Return (x, y) of the center of cell containing provided text 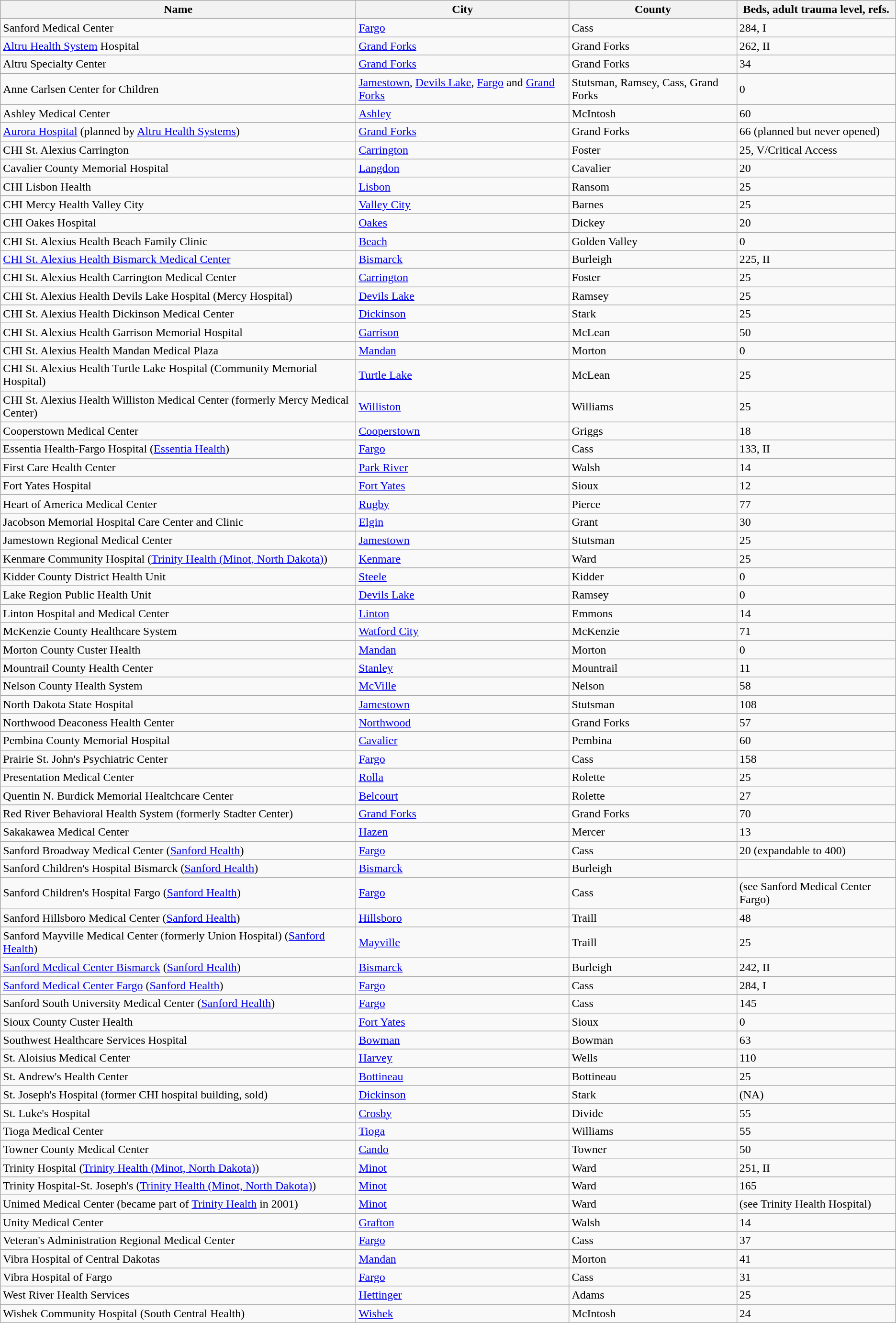
McKenzie (653, 632)
Sanford Medical Center Bismarck (Sanford Health) (178, 967)
Morton County Custer Health (178, 650)
Veteran's Administration Regional Medical Center (178, 1241)
Grafton (462, 1222)
110 (816, 1058)
Unity Medical Center (178, 1222)
First Care Health Center (178, 467)
Mountrail County Health Center (178, 668)
25, V/Critical Access (816, 150)
CHI St. Alexius Health Devils Lake Hospital (Mercy Hospital) (178, 296)
Vibra Hospital of Central Dakotas (178, 1259)
225, II (816, 260)
242, II (816, 967)
27 (816, 795)
Stanley (462, 668)
Rugby (462, 504)
133, II (816, 449)
CHI Oakes Hospital (178, 223)
Ashley Medical Center (178, 113)
108 (816, 704)
McKenzie County Healthcare System (178, 632)
Mountrail (653, 668)
CHI St. Alexius Health Bismarck Medical Center (178, 260)
Tioga (462, 1131)
34 (816, 64)
Name (178, 10)
St. Luke's Hospital (178, 1113)
CHI St. Alexius Health Mandan Medical Plaza (178, 351)
Garrison (462, 332)
Trinity Hospital-St. Joseph's (Trinity Health (Minot, North Dakota)) (178, 1186)
Mayville (462, 942)
City (462, 10)
Nelson County Health System (178, 686)
Mercer (653, 832)
18 (816, 431)
Barnes (653, 204)
(see Trinity Health Hospital) (816, 1204)
McVille (462, 686)
Hazen (462, 832)
Sanford Medical Center Fargo (Sanford Health) (178, 985)
Valley City (462, 204)
165 (816, 1186)
Cavalier County Memorial Hospital (178, 168)
Sanford Mayville Medical Center (formerly Union Hospital) (Sanford Health) (178, 942)
Hettinger (462, 1295)
Kidder (653, 577)
Belcourt (462, 795)
Watford City (462, 632)
262, II (816, 46)
Sanford Hillsboro Medical Center (Sanford Health) (178, 918)
Cooperstown Medical Center (178, 431)
251, II (816, 1168)
North Dakota State Hospital (178, 704)
Towner (653, 1149)
37 (816, 1241)
Northwood (462, 723)
Cando (462, 1149)
CHI Lisbon Health (178, 186)
CHI St. Alexius Health Williston Medical Center (formerly Mercy Medical Center) (178, 406)
CHI St. Alexius Health Beach Family Clinic (178, 241)
Grant (653, 522)
West River Health Services (178, 1295)
Golden Valley (653, 241)
Elgin (462, 522)
Langdon (462, 168)
Wishek (462, 1313)
12 (816, 486)
CHI Mercy Health Valley City (178, 204)
58 (816, 686)
Sakakawea Medical Center (178, 832)
CHI St. Alexius Health Garrison Memorial Hospital (178, 332)
CHI St. Alexius Health Dickinson Medical Center (178, 314)
Beds, adult trauma level, refs. (816, 10)
Aurora Hospital (planned by Altru Health Systems) (178, 132)
Emmons (653, 613)
41 (816, 1259)
(NA) (816, 1095)
Harvey (462, 1058)
Trinity Hospital (Trinity Health (Minot, North Dakota)) (178, 1168)
Sioux County Custer Health (178, 1022)
Unimed Medical Center (became part of Trinity Health in 2001) (178, 1204)
St. Aloisius Medical Center (178, 1058)
Pierce (653, 504)
Sanford Broadway Medical Center (Sanford Health) (178, 850)
Oakes (462, 223)
Heart of America Medical Center (178, 504)
Beach (462, 241)
30 (816, 522)
24 (816, 1313)
Pembina County Memorial Hospital (178, 741)
Griggs (653, 431)
CHI St. Alexius Health Carrington Medical Center (178, 278)
Sanford Children's Hospital Bismarck (Sanford Health) (178, 869)
Crosby (462, 1113)
Dickey (653, 223)
Prairie St. John's Psychiatric Center (178, 759)
Divide (653, 1113)
St. Joseph's Hospital (former CHI hospital building, sold) (178, 1095)
Williston (462, 406)
158 (816, 759)
Lisbon (462, 186)
Jamestown Regional Medical Center (178, 540)
77 (816, 504)
Vibra Hospital of Fargo (178, 1277)
Cooperstown (462, 431)
63 (816, 1040)
11 (816, 668)
13 (816, 832)
Sanford Children's Hospital Fargo (Sanford Health) (178, 893)
145 (816, 1004)
County (653, 10)
Pembina (653, 741)
Kenmare Community Hospital (Trinity Health (Minot, North Dakota)) (178, 559)
Red River Behavioral Health System (formerly Stadter Center) (178, 814)
Altru Health System Hospital (178, 46)
Jacobson Memorial Hospital Care Center and Clinic (178, 522)
57 (816, 723)
Quentin N. Burdick Memorial Healtchcare Center (178, 795)
Kenmare (462, 559)
Kidder County District Health Unit (178, 577)
Anne Carlsen Center for Children (178, 89)
Park River (462, 467)
Rolla (462, 777)
Northwood Deaconess Health Center (178, 723)
Presentation Medical Center (178, 777)
Wishek Community Hospital (South Central Health) (178, 1313)
66 (planned but never opened) (816, 132)
St. Andrew's Health Center (178, 1076)
Linton Hospital and Medical Center (178, 613)
Turtle Lake (462, 375)
Sanford South University Medical Center (Sanford Health) (178, 1004)
Altru Specialty Center (178, 64)
Jamestown, Devils Lake, Fargo and Grand Forks (462, 89)
(see Sanford Medical Center Fargo) (816, 893)
Stutsman, Ramsey, Cass, Grand Forks (653, 89)
Wells (653, 1058)
70 (816, 814)
Ransom (653, 186)
20 (expandable to 400) (816, 850)
31 (816, 1277)
Essentia Health-Fargo Hospital (Essentia Health) (178, 449)
Steele (462, 577)
CHI St. Alexius Carrington (178, 150)
Fort Yates Hospital (178, 486)
Nelson (653, 686)
Ashley (462, 113)
Lake Region Public Health Unit (178, 595)
Towner County Medical Center (178, 1149)
Hillsboro (462, 918)
48 (816, 918)
Adams (653, 1295)
Linton (462, 613)
Southwest Healthcare Services Hospital (178, 1040)
Tioga Medical Center (178, 1131)
CHI St. Alexius Health Turtle Lake Hospital (Community Memorial Hospital) (178, 375)
71 (816, 632)
Sanford Medical Center (178, 28)
